Determine the [x, y] coordinate at the center of the cell enclosing the given text.  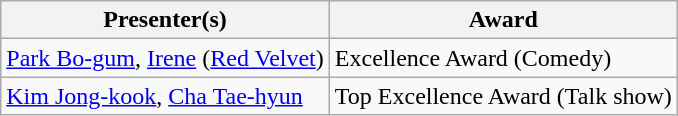
Top Excellence Award (Talk show) [503, 96]
Excellence Award (Comedy) [503, 58]
Presenter(s) [166, 20]
Kim Jong-kook, Cha Tae-hyun [166, 96]
Park Bo-gum, Irene (Red Velvet) [166, 58]
Award [503, 20]
